Search for the cell housing the specified text and yield its (X, Y) center coordinate. 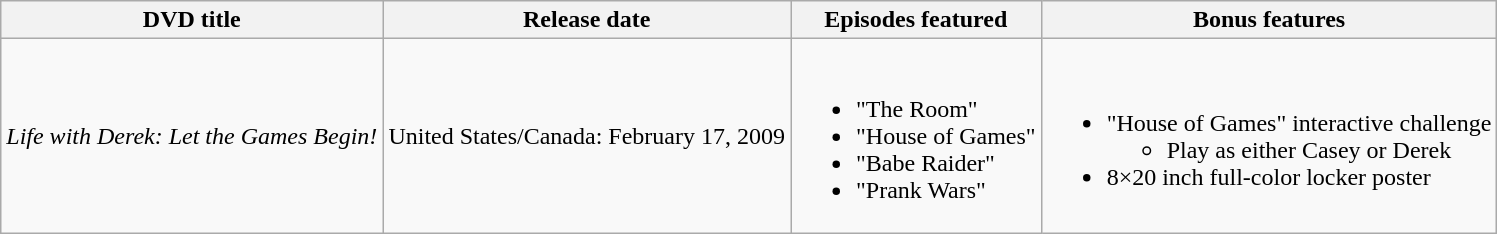
Bonus features (1269, 20)
Life with Derek: Let the Games Begin! (192, 136)
Release date (587, 20)
DVD title (192, 20)
Episodes featured (916, 20)
United States/Canada: February 17, 2009 (587, 136)
"The Room""House of Games""Babe Raider""Prank Wars" (916, 136)
"House of Games" interactive challengePlay as either Casey or Derek8×20 inch full-color locker poster (1269, 136)
